Return the (X, Y) coordinate for the center point of the cell that contains the specified text.  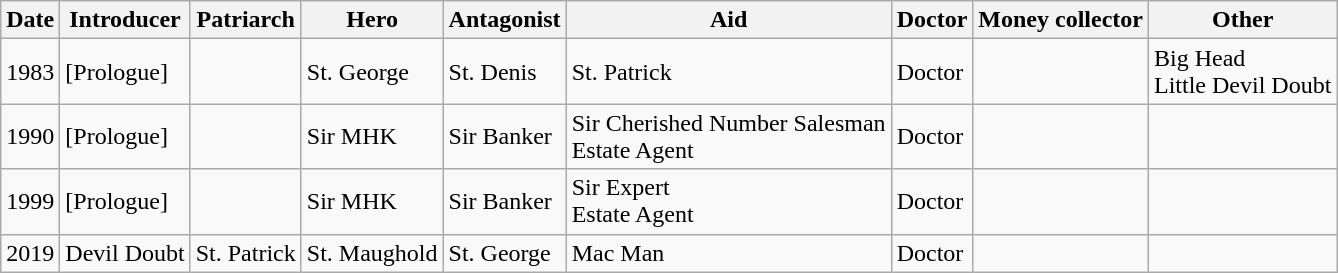
Big HeadLittle Devil Doubt (1242, 72)
1983 (30, 72)
2019 (30, 253)
Devil Doubt (125, 253)
Sir ExpertEstate Agent (728, 202)
St. Maughold (372, 253)
Patriarch (246, 20)
Introducer (125, 20)
Hero (372, 20)
Date (30, 20)
Money collector (1061, 20)
Other (1242, 20)
1990 (30, 136)
Mac Man (728, 253)
Aid (728, 20)
1999 (30, 202)
Sir Cherished Number SalesmanEstate Agent (728, 136)
Antagonist (504, 20)
St. Denis (504, 72)
